Locate the cell with the specified text and output its (x, y) center coordinate. 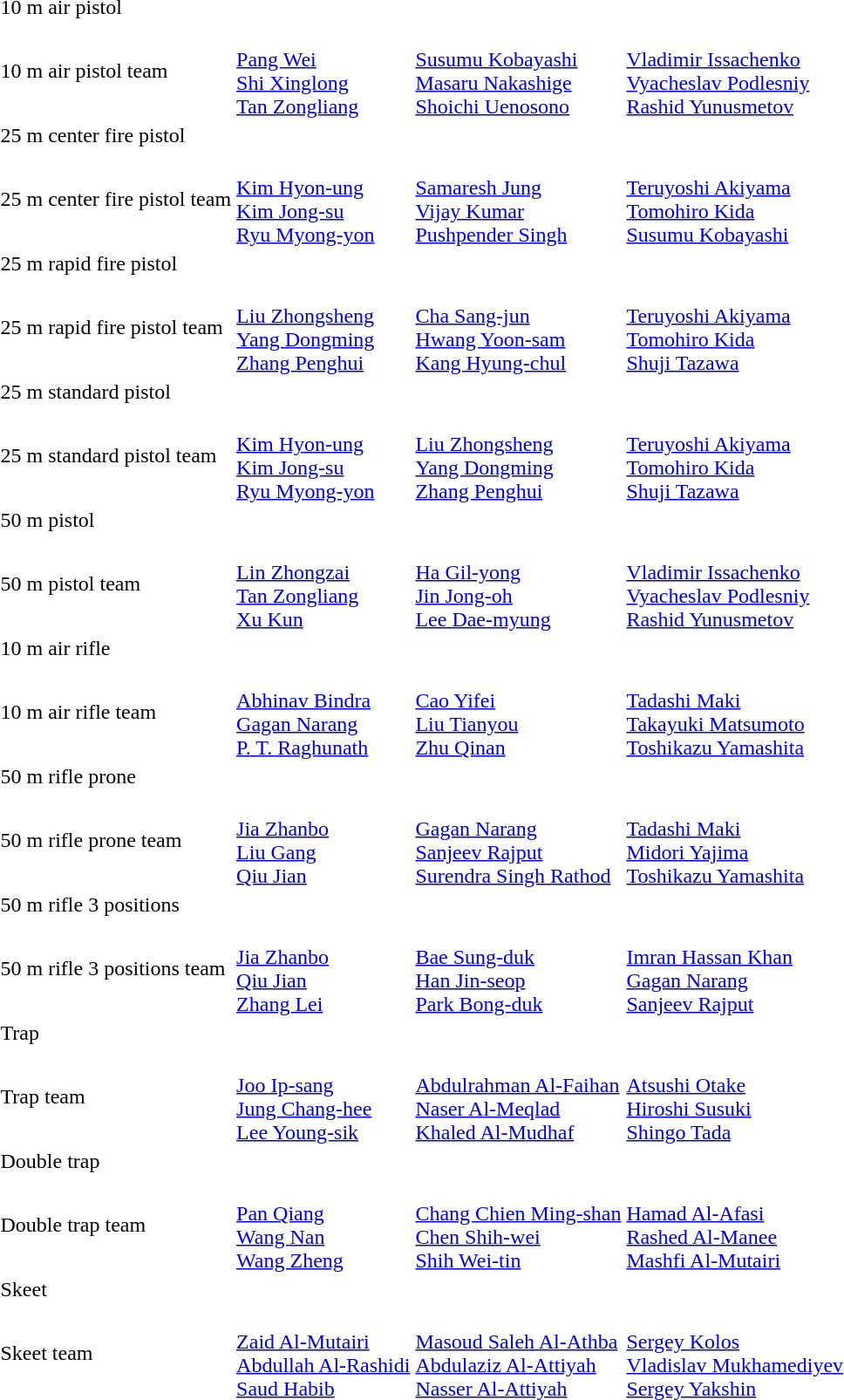
Lin ZhongzaiTan ZongliangXu Kun (323, 584)
Pan QiangWang NanWang Zheng (323, 1225)
Cha Sang-junHwang Yoon-samKang Hyung-chul (518, 328)
Jia ZhanboLiu GangQiu Jian (323, 841)
Pang WeiShi XinglongTan Zongliang (323, 72)
Ha Gil-yongJin Jong-ohLee Dae-myung (518, 584)
Cao YifeiLiu TianyouZhu Qinan (518, 712)
Abdulrahman Al-FaihanNaser Al-MeqladKhaled Al-Mudhaf (518, 1097)
Gagan NarangSanjeev RajputSurendra Singh Rathod (518, 841)
Chang Chien Ming-shanChen Shih-weiShih Wei-tin (518, 1225)
Samaresh JungVijay KumarPushpender Singh (518, 199)
Abhinav BindraGagan NarangP. T. Raghunath (323, 712)
Jia ZhanboQiu JianZhang Lei (323, 968)
Joo Ip-sangJung Chang-heeLee Young-sik (323, 1097)
Bae Sung-dukHan Jin-seopPark Bong-duk (518, 968)
Susumu KobayashiMasaru NakashigeShoichi Uenosono (518, 72)
